Identify which cell holds the provided text, then report its [X, Y] central coordinate. 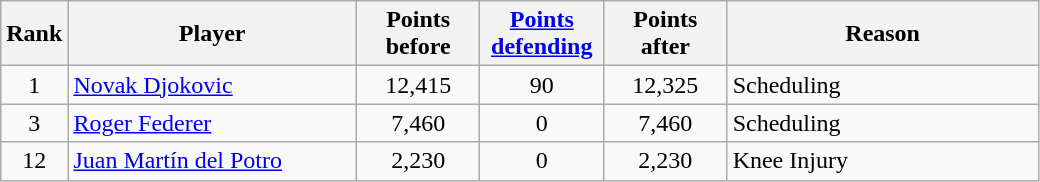
Knee Injury [882, 161]
Rank [34, 34]
Juan Martín del Potro [212, 161]
12 [34, 161]
Points before [418, 34]
3 [34, 123]
90 [542, 85]
Roger Federer [212, 123]
Points defending [542, 34]
Points after [666, 34]
Novak Djokovic [212, 85]
12,415 [418, 85]
Reason [882, 34]
1 [34, 85]
12,325 [666, 85]
Player [212, 34]
